Identify which cell holds the provided text, then report its [x, y] central coordinate. 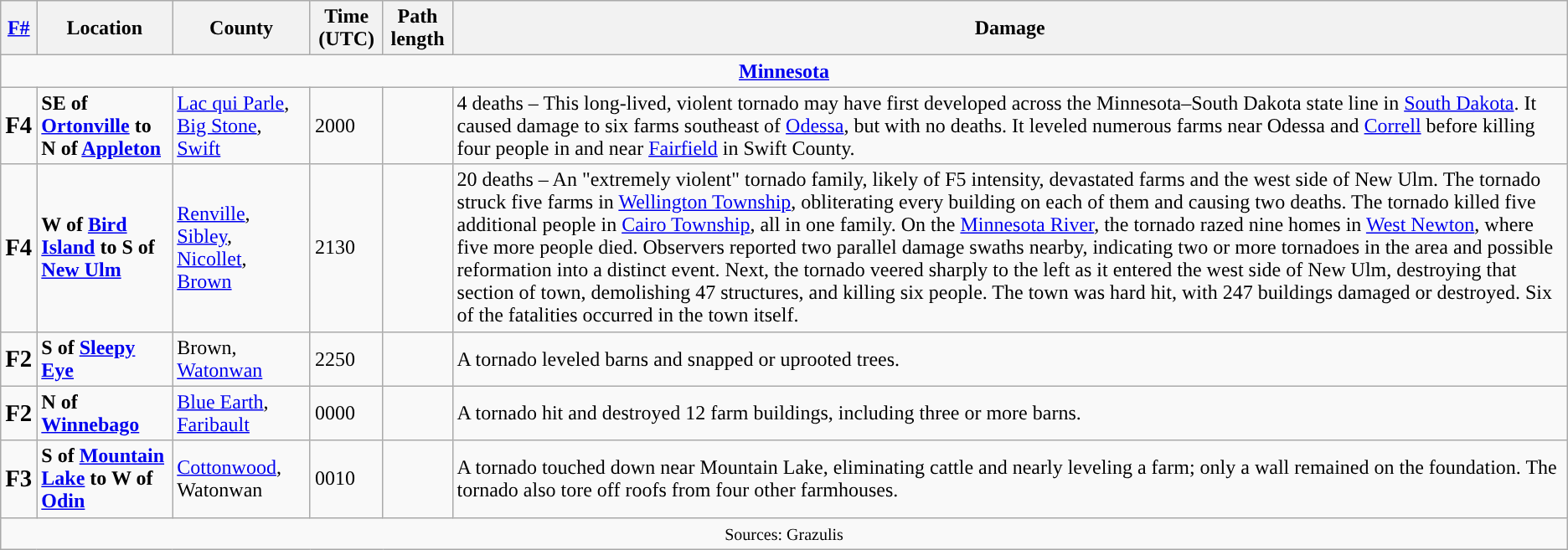
2130 [346, 248]
SE of Ortonville to N of Appleton [105, 126]
2000 [346, 126]
Renville, Sibley, Nicollet, Brown [241, 248]
Sources: Grazulis [784, 533]
Damage [1010, 28]
Cottonwood, Watonwan [241, 479]
W of Bird Island to S of New Ulm [105, 248]
S of Mountain Lake to W of Odin [105, 479]
Time (UTC) [346, 28]
0010 [346, 479]
S of Sleepy Eye [105, 358]
County [241, 28]
F# [18, 28]
N of Winnebago [105, 414]
F3 [18, 479]
Path length [417, 28]
Brown, Watonwan [241, 358]
A tornado leveled barns and snapped or uprooted trees. [1010, 358]
Minnesota [784, 71]
A tornado hit and destroyed 12 farm buildings, including three or more barns. [1010, 414]
2250 [346, 358]
Blue Earth, Faribault [241, 414]
Location [105, 28]
Lac qui Parle, Big Stone, Swift [241, 126]
0000 [346, 414]
